Pinpoint the cell where the given text exists, returning its (x, y) midpoint coordinate. 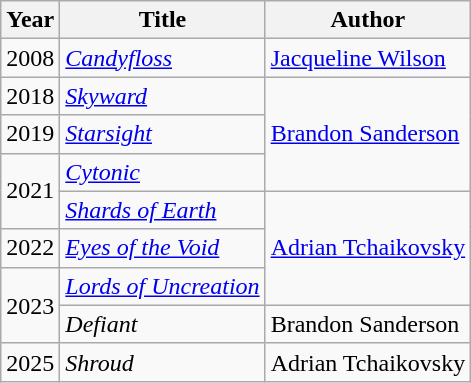
Title (162, 20)
2018 (30, 96)
Starsight (162, 134)
Skyward (162, 96)
Defiant (162, 324)
2021 (30, 191)
Shards of Earth (162, 210)
Eyes of the Void (162, 248)
2008 (30, 58)
Lords of Uncreation (162, 286)
Candyfloss (162, 58)
2022 (30, 248)
2019 (30, 134)
Shroud (162, 362)
Year (30, 20)
Cytonic (162, 172)
2025 (30, 362)
Author (368, 20)
Jacqueline Wilson (368, 58)
2023 (30, 305)
